Identify which cell holds the provided text, then report its (x, y) central coordinate. 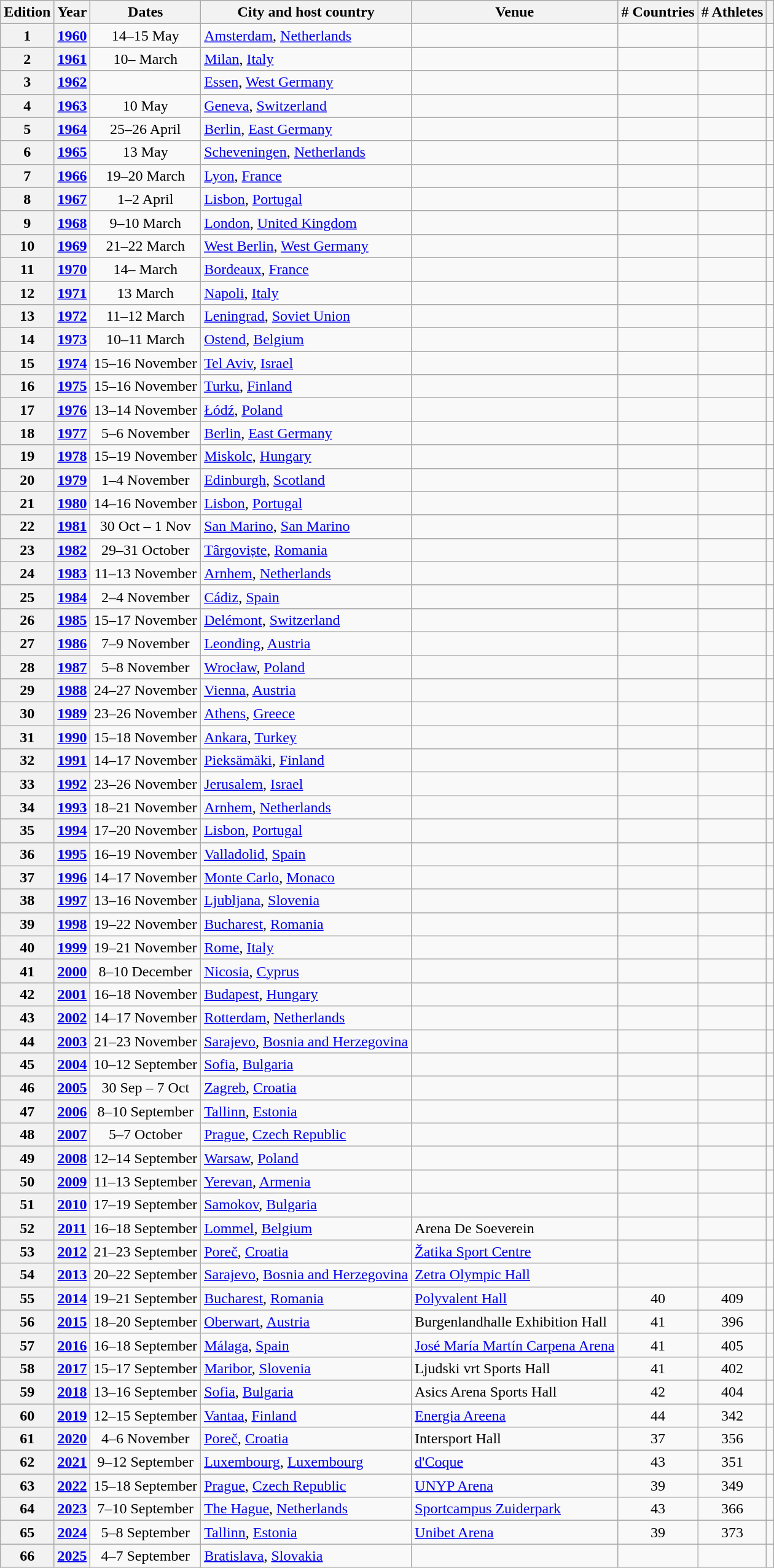
1974 (72, 363)
24 (27, 573)
2016 (72, 1345)
1 (27, 36)
2024 (72, 1532)
Warsaw, Poland (306, 1158)
26 (27, 620)
4 (27, 106)
402 (732, 1368)
Vienna, Austria (306, 691)
2013 (72, 1275)
2007 (72, 1135)
2017 (72, 1368)
12 (27, 293)
5–8 November (146, 667)
West Berlin, West Germany (306, 246)
2001 (72, 994)
Intersport Hall (515, 1439)
1–4 November (146, 480)
Cádiz, Spain (306, 597)
10 (27, 246)
Jerusalem, Israel (306, 784)
2012 (72, 1252)
2018 (72, 1392)
1962 (72, 82)
Venue (515, 12)
1977 (72, 433)
17–20 November (146, 831)
2019 (72, 1415)
13 May (146, 152)
Edition (27, 12)
48 (27, 1135)
Monte Carlo, Monaco (306, 877)
18 (27, 433)
Amsterdam, Netherlands (306, 36)
Luxembourg, Luxembourg (306, 1462)
5 (27, 129)
2022 (72, 1486)
19–20 March (146, 176)
2003 (72, 1041)
15–19 November (146, 457)
1964 (72, 129)
1982 (72, 550)
2020 (72, 1439)
2004 (72, 1065)
1994 (72, 831)
21 (27, 503)
20–22 September (146, 1275)
2021 (72, 1462)
Pieksämäki, Finland (306, 761)
Ljudski vrt Sports Hall (515, 1368)
17 (27, 410)
Ostend, Belgium (306, 340)
18–21 November (146, 807)
2002 (72, 1017)
19 (27, 457)
1987 (72, 667)
5–6 November (146, 433)
409 (732, 1298)
1978 (72, 457)
47 (27, 1111)
Turku, Finland (306, 386)
1973 (72, 340)
d'Coque (515, 1462)
Budapest, Hungary (306, 994)
13–16 November (146, 901)
356 (732, 1439)
16–19 November (146, 854)
9 (27, 222)
21–23 September (146, 1252)
1975 (72, 386)
64 (27, 1509)
2009 (72, 1182)
2015 (72, 1322)
Ljubljana, Slovenia (306, 901)
1961 (72, 59)
Rome, Italy (306, 947)
2005 (72, 1088)
45 (27, 1065)
27 (27, 643)
Yerevan, Armenia (306, 1182)
Târgoviște, Romania (306, 550)
Zetra Olympic Hall (515, 1275)
1965 (72, 152)
13–14 November (146, 410)
342 (732, 1415)
373 (732, 1532)
Leonding, Austria (306, 643)
12–14 September (146, 1158)
2008 (72, 1158)
# Countries (658, 12)
Rotterdam, Netherlands (306, 1017)
31 (27, 737)
34 (27, 807)
19–21 September (146, 1298)
Napoli, Italy (306, 293)
1999 (72, 947)
1981 (72, 527)
2000 (72, 971)
13 (27, 316)
11–13 November (146, 573)
7–10 September (146, 1509)
38 (27, 901)
10– March (146, 59)
Energia Areena (515, 1415)
2006 (72, 1111)
Polyvalent Hall (515, 1298)
57 (27, 1345)
66 (27, 1556)
10 May (146, 106)
59 (27, 1392)
Łódź, Poland (306, 410)
1968 (72, 222)
2–4 November (146, 597)
Žatika Sport Centre (515, 1252)
# Athletes (732, 12)
Scheveningen, Netherlands (306, 152)
16 (27, 386)
Leningrad, Soviet Union (306, 316)
56 (27, 1322)
Milan, Italy (306, 59)
3 (27, 82)
46 (27, 1088)
14– March (146, 269)
25 (27, 597)
55 (27, 1298)
1998 (72, 924)
18–20 September (146, 1322)
Year (72, 12)
1967 (72, 199)
9–12 September (146, 1462)
1969 (72, 246)
349 (732, 1486)
351 (732, 1462)
23 (27, 550)
15–17 September (146, 1368)
15–17 November (146, 620)
14 (27, 340)
11 (27, 269)
8–10 December (146, 971)
Nicosia, Cyprus (306, 971)
1990 (72, 737)
Bratislava, Slovakia (306, 1556)
2023 (72, 1509)
1996 (72, 877)
36 (27, 854)
Geneva, Switzerland (306, 106)
1976 (72, 410)
10–12 September (146, 1065)
16–18 November (146, 994)
1971 (72, 293)
Sportcampus Zuiderpark (515, 1509)
5–7 October (146, 1135)
Edinburgh, Scotland (306, 480)
Wrocław, Poland (306, 667)
Málaga, Spain (306, 1345)
49 (27, 1158)
32 (27, 761)
Burgenlandhalle Exhibition Hall (515, 1322)
2010 (72, 1205)
58 (27, 1368)
Samokov, Bulgaria (306, 1205)
1986 (72, 643)
9–10 March (146, 222)
12–15 September (146, 1415)
Oberwart, Austria (306, 1322)
1992 (72, 784)
Bordeaux, France (306, 269)
Arena De Soeverein (515, 1228)
14–15 May (146, 36)
29 (27, 691)
1993 (72, 807)
Valladolid, Spain (306, 854)
Unibet Arena (515, 1532)
Vantaa, Finland (306, 1415)
1972 (72, 316)
65 (27, 1532)
8 (27, 199)
1997 (72, 901)
15–18 September (146, 1486)
15 (27, 363)
21–22 March (146, 246)
1–2 April (146, 199)
1989 (72, 714)
396 (732, 1322)
2014 (72, 1298)
4–7 September (146, 1556)
José María Martín Carpena Arena (515, 1345)
21–23 November (146, 1041)
35 (27, 831)
53 (27, 1252)
1983 (72, 573)
405 (732, 1345)
2011 (72, 1228)
13 March (146, 293)
1980 (72, 503)
1991 (72, 761)
1963 (72, 106)
Lyon, France (306, 176)
1995 (72, 854)
62 (27, 1462)
60 (27, 1415)
33 (27, 784)
Dates (146, 12)
Delémont, Switzerland (306, 620)
2025 (72, 1556)
6 (27, 152)
29–31 October (146, 550)
19–22 November (146, 924)
1985 (72, 620)
San Marino, San Marino (306, 527)
1960 (72, 36)
1984 (72, 597)
The Hague, Netherlands (306, 1509)
7–9 November (146, 643)
366 (732, 1509)
1970 (72, 269)
20 (27, 480)
28 (27, 667)
Ankara, Turkey (306, 737)
Asics Arena Sports Hall (515, 1392)
24–27 November (146, 691)
Tel Aviv, Israel (306, 363)
Athens, Greece (306, 714)
City and host country (306, 12)
50 (27, 1182)
Zagreb, Croatia (306, 1088)
22 (27, 527)
61 (27, 1439)
19–21 November (146, 947)
30 Oct – 1 Nov (146, 527)
5–8 September (146, 1532)
2 (27, 59)
51 (27, 1205)
14–16 November (146, 503)
10–11 March (146, 340)
54 (27, 1275)
1988 (72, 691)
London, United Kingdom (306, 222)
13–16 September (146, 1392)
7 (27, 176)
404 (732, 1392)
11–12 March (146, 316)
63 (27, 1486)
1966 (72, 176)
Lommel, Belgium (306, 1228)
25–26 April (146, 129)
Essen, West Germany (306, 82)
30 Sep – 7 Oct (146, 1088)
Maribor, Slovenia (306, 1368)
30 (27, 714)
11–13 September (146, 1182)
4–6 November (146, 1439)
1979 (72, 480)
17–19 September (146, 1205)
52 (27, 1228)
8–10 September (146, 1111)
15–18 November (146, 737)
Miskolc, Hungary (306, 457)
UNYP Arena (515, 1486)
